Output the (X, Y) coordinate of the center of the cell containing the given text.  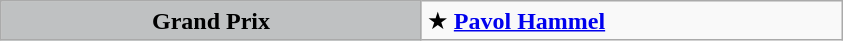
Grand Prix (212, 21)
★ Pavol Hammel (632, 21)
